Provide the (x, y) coordinate of the cell's center where the given text is located.  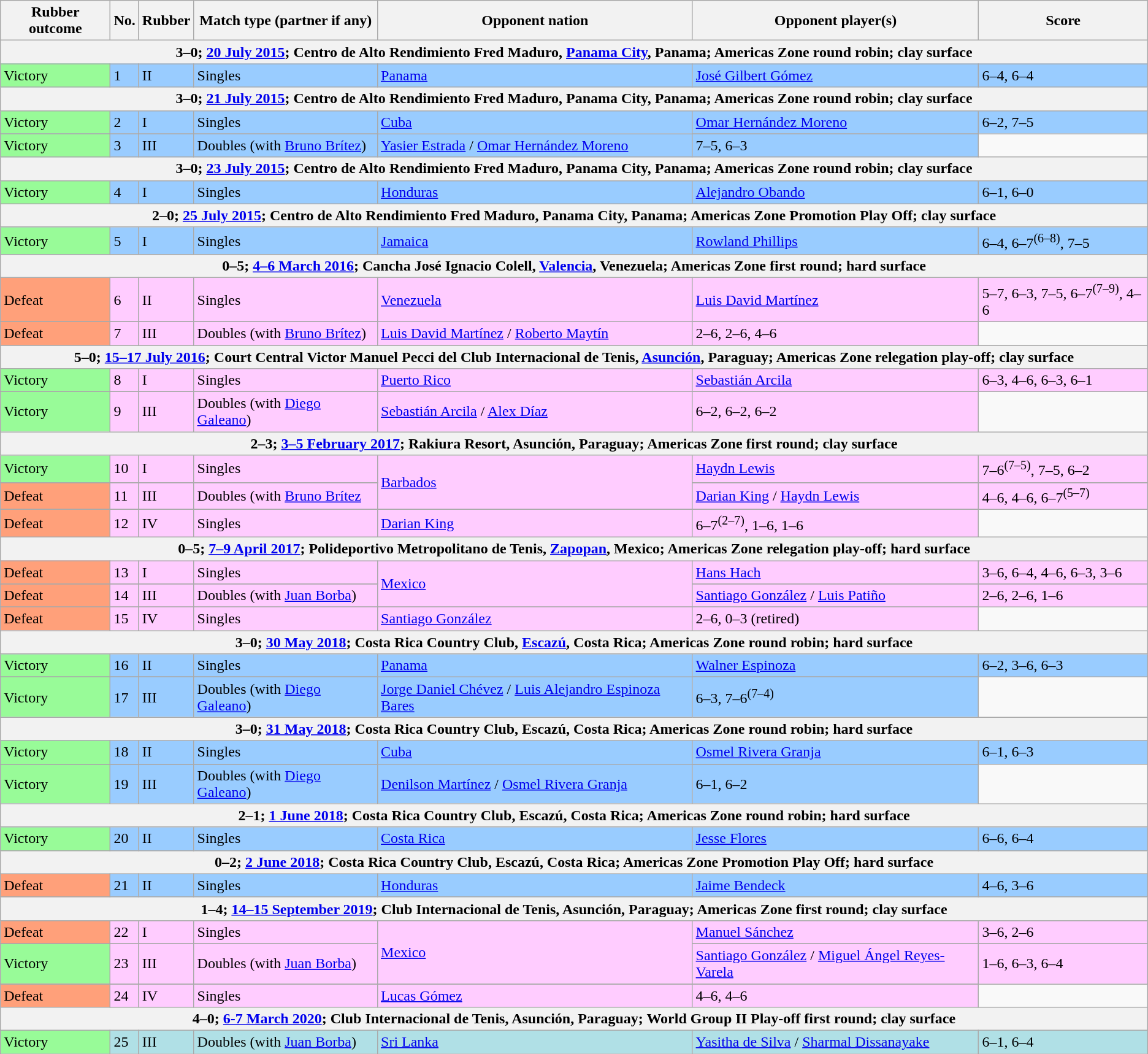
6–1, 6–0 (1063, 192)
9 (124, 412)
3–0; 21 July 2015; Centro de Alto Rendimiento Fred Maduro, Panama City, Panama; Americas Zone round robin; clay surface (574, 99)
18 (124, 752)
2–0; 25 July 2015; Centro de Alto Rendimiento Fred Maduro, Panama City, Panama; Americas Zone Promotion Play Off; clay surface (574, 215)
Jorge Daniel Chévez / Luis Alejandro Espinoza Bares (535, 697)
Haydn Lewis (835, 469)
2–1; 1 June 2018; Costa Rica Country Club, Escazú, Costa Rica; Americas Zone round robin; hard surface (574, 815)
Puerto Rico (535, 380)
Osmel Rivera Granja (835, 752)
6–7(2–7), 1–6, 1–6 (835, 524)
24 (124, 996)
Denilson Martínez / Osmel Rivera Granja (535, 784)
Santiago González / Miguel Ángel Reyes-Varela (835, 963)
0–5; 7–9 April 2017; Polideportivo Metropolitano de Tenis, Zapopan, Mexico; Americas Zone relegation play-off; hard surface (574, 548)
4–0; 6-7 March 2020; Club Internacional de Tenis, Asunción, Paraguay; World Group II Play-off first round; clay surface (574, 1019)
Luis David Martínez (835, 300)
Doubles (with Bruno Brítez (286, 496)
Walner Espinoza (835, 666)
7 (124, 333)
8 (124, 380)
0–5; 4–6 March 2016; Cancha José Ignacio Colell, Valencia, Venezuela; Americas Zone first round; hard surface (574, 266)
6–2, 3–6, 6–3 (1063, 666)
Jaime Bendeck (835, 885)
Sebastián Arcila / Alex Díaz (535, 412)
Omar Hernández Moreno (835, 122)
José Gilbert Gómez (835, 75)
No. (124, 21)
Darian King (535, 524)
21 (124, 885)
6–2, 7–5 (1063, 122)
Sebastián Arcila (835, 380)
4–6, 4–6 (835, 996)
6–1, 6–4 (1063, 1042)
Sri Lanka (535, 1042)
4 (124, 192)
Venezuela (535, 300)
2–6, 2–6, 1–6 (1063, 596)
17 (124, 697)
6–3, 4–6, 6–3, 6–1 (1063, 380)
Yasitha de Silva / Sharmal Dissanayake (835, 1042)
10 (124, 469)
Yasier Estrada / Omar Hernández Moreno (535, 145)
15 (124, 619)
Opponent nation (535, 21)
2–6, 2–6, 4–6 (835, 333)
Lucas Gómez (535, 996)
6–4, 6–7(6–8), 7–5 (1063, 240)
Match type (partner if any) (286, 21)
Opponent player(s) (835, 21)
12 (124, 524)
20 (124, 839)
2 (124, 122)
23 (124, 963)
4–6, 3–6 (1063, 885)
Hans Hach (835, 572)
2–6, 0–3 (retired) (835, 619)
1–6, 6–3, 6–4 (1063, 963)
6 (124, 300)
13 (124, 572)
6–1, 6–2 (835, 784)
Jamaica (535, 240)
25 (124, 1042)
5 (124, 240)
Luis David Martínez / Roberto Maytín (535, 333)
0–2; 2 June 2018; Costa Rica Country Club, Escazú, Costa Rica; Americas Zone Promotion Play Off; hard surface (574, 862)
Rowland Phillips (835, 240)
Darian King / Haydn Lewis (835, 496)
1 (124, 75)
Santiago González / Luis Patiño (835, 596)
Score (1063, 21)
3–0; 23 July 2015; Centro de Alto Rendimiento Fred Maduro, Panama City, Panama; Americas Zone round robin; clay surface (574, 169)
4–6, 4–6, 6–7(5–7) (1063, 496)
5–7, 6–3, 7–5, 6–7(7–9), 4–6 (1063, 300)
3–0; 30 May 2018; Costa Rica Country Club, Escazú, Costa Rica; Americas Zone round robin; hard surface (574, 642)
6–2, 6–2, 6–2 (835, 412)
6–1, 6–3 (1063, 752)
19 (124, 784)
3–0; 20 July 2015; Centro de Alto Rendimiento Fred Maduro, Panama City, Panama; Americas Zone round robin; clay surface (574, 52)
Manuel Sánchez (835, 932)
16 (124, 666)
Rubber outcome (55, 21)
14 (124, 596)
1–4; 14–15 September 2019; Club Internacional de Tenis, Asunción, Paraguay; Americas Zone first round; clay surface (574, 909)
6–3, 7–6(7–4) (835, 697)
11 (124, 496)
3 (124, 145)
Alejandro Obando (835, 192)
Costa Rica (535, 839)
Barbados (535, 482)
3–6, 2–6 (1063, 932)
6–4, 6–4 (1063, 75)
22 (124, 932)
2–3; 3–5 February 2017; Rakiura Resort, Asunción, Paraguay; Americas Zone first round; clay surface (574, 444)
6–6, 6–4 (1063, 839)
3–6, 6–4, 4–6, 6–3, 3–6 (1063, 572)
Rubber (166, 21)
7–5, 6–3 (835, 145)
3–0; 31 May 2018; Costa Rica Country Club, Escazú, Costa Rica; Americas Zone round robin; hard surface (574, 729)
Jesse Flores (835, 839)
Santiago González (535, 619)
7–6(7–5), 7–5, 6–2 (1063, 469)
